Output the [x, y] coordinate of the center of the cell containing the given text.  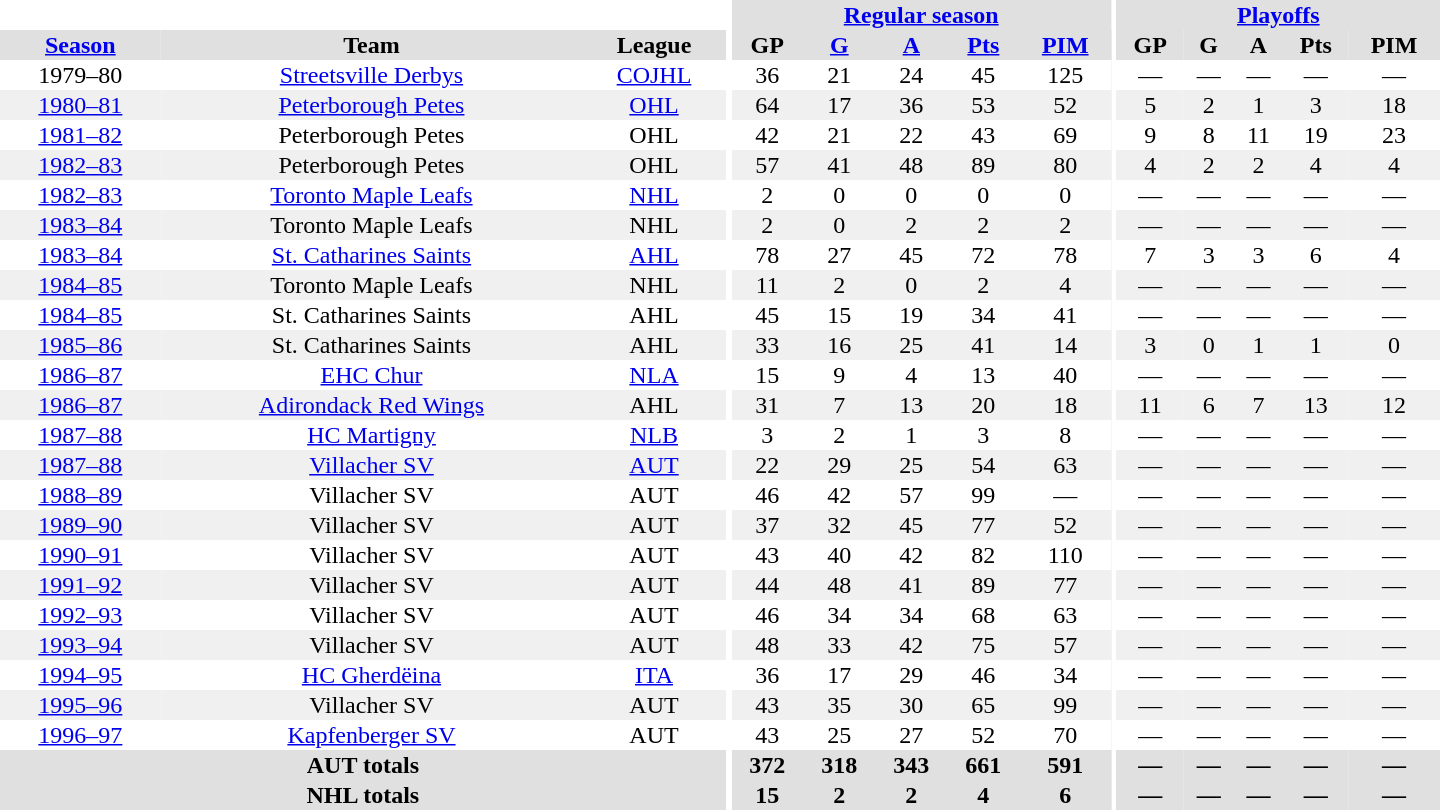
30 [911, 705]
31 [767, 405]
1991–92 [80, 585]
343 [911, 765]
1979–80 [80, 75]
110 [1065, 555]
EHC Chur [372, 375]
69 [1065, 135]
68 [983, 615]
318 [839, 765]
23 [1394, 135]
Playoffs [1278, 15]
1988–89 [80, 495]
Team [372, 45]
Regular season [921, 15]
72 [983, 255]
75 [983, 645]
14 [1065, 345]
5 [1150, 105]
54 [983, 465]
32 [839, 525]
65 [983, 705]
1992–93 [80, 615]
1981–82 [80, 135]
Adirondack Red Wings [372, 405]
1990–91 [80, 555]
64 [767, 105]
70 [1065, 735]
1980–81 [80, 105]
1996–97 [80, 735]
1994–95 [80, 675]
Kapfenberger SV [372, 735]
372 [767, 765]
1989–90 [80, 525]
661 [983, 765]
44 [767, 585]
Streetsville Derbys [372, 75]
16 [839, 345]
Season [80, 45]
125 [1065, 75]
82 [983, 555]
53 [983, 105]
HC Gherdëina [372, 675]
NLB [654, 435]
ITA [654, 675]
1993–94 [80, 645]
COJHL [654, 75]
591 [1065, 765]
HC Martigny [372, 435]
League [654, 45]
NHL totals [363, 795]
80 [1065, 165]
12 [1394, 405]
NLA [654, 375]
20 [983, 405]
1985–86 [80, 345]
24 [911, 75]
35 [839, 705]
AUT totals [363, 765]
37 [767, 525]
1995–96 [80, 705]
